Return [X, Y] of the center of cell containing provided text 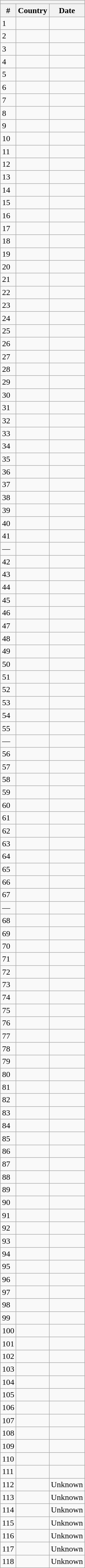
94 [8, 1254]
11 [8, 151]
58 [8, 780]
107 [8, 1420]
Date [67, 10]
105 [8, 1395]
54 [8, 715]
73 [8, 985]
117 [8, 1548]
34 [8, 446]
67 [8, 895]
18 [8, 241]
85 [8, 1138]
97 [8, 1292]
109 [8, 1446]
32 [8, 421]
66 [8, 882]
86 [8, 1151]
100 [8, 1331]
81 [8, 1087]
46 [8, 613]
72 [8, 972]
14 [8, 190]
50 [8, 664]
17 [8, 228]
55 [8, 728]
40 [8, 523]
87 [8, 1164]
77 [8, 1036]
57 [8, 767]
106 [8, 1408]
83 [8, 1113]
56 [8, 754]
116 [8, 1536]
115 [8, 1523]
90 [8, 1203]
59 [8, 792]
76 [8, 1023]
69 [8, 933]
52 [8, 690]
26 [8, 344]
19 [8, 254]
95 [8, 1267]
2 [8, 36]
111 [8, 1472]
89 [8, 1190]
9 [8, 126]
21 [8, 280]
112 [8, 1484]
80 [8, 1074]
114 [8, 1510]
27 [8, 357]
7 [8, 100]
63 [8, 844]
47 [8, 626]
13 [8, 177]
51 [8, 677]
6 [8, 87]
# [8, 10]
64 [8, 856]
45 [8, 600]
79 [8, 1061]
65 [8, 869]
37 [8, 485]
10 [8, 138]
68 [8, 920]
3 [8, 49]
88 [8, 1177]
118 [8, 1561]
101 [8, 1343]
15 [8, 203]
22 [8, 292]
38 [8, 497]
74 [8, 998]
103 [8, 1369]
44 [8, 587]
5 [8, 74]
113 [8, 1497]
82 [8, 1100]
102 [8, 1356]
16 [8, 216]
33 [8, 433]
96 [8, 1279]
61 [8, 818]
29 [8, 382]
39 [8, 510]
71 [8, 959]
104 [8, 1382]
93 [8, 1241]
24 [8, 318]
43 [8, 575]
70 [8, 946]
49 [8, 651]
62 [8, 831]
75 [8, 1010]
42 [8, 561]
Country [33, 10]
91 [8, 1215]
41 [8, 536]
8 [8, 113]
99 [8, 1318]
35 [8, 459]
23 [8, 305]
20 [8, 267]
1 [8, 23]
12 [8, 164]
92 [8, 1228]
4 [8, 62]
60 [8, 805]
25 [8, 331]
28 [8, 369]
31 [8, 408]
36 [8, 472]
48 [8, 639]
110 [8, 1459]
84 [8, 1125]
98 [8, 1305]
53 [8, 703]
108 [8, 1433]
30 [8, 395]
78 [8, 1049]
